Output the (x, y) coordinate of the center of the cell containing the given text.  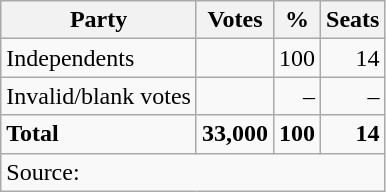
Independents (99, 58)
Party (99, 20)
Invalid/blank votes (99, 96)
Seats (353, 20)
Votes (234, 20)
% (298, 20)
33,000 (234, 134)
Total (99, 134)
Source: (193, 172)
